Determine the [X, Y] coordinate at the center of the cell enclosing the given text.  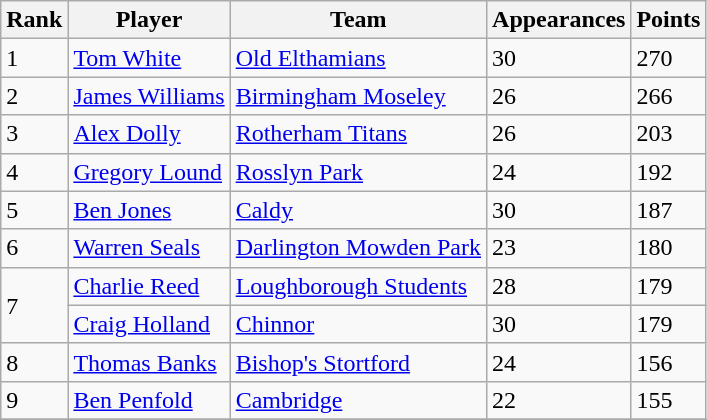
6 [34, 248]
8 [34, 362]
Gregory Lound [149, 172]
270 [668, 58]
2 [34, 96]
Caldy [358, 210]
23 [559, 248]
Charlie Reed [149, 286]
266 [668, 96]
James Williams [149, 96]
28 [559, 286]
4 [34, 172]
3 [34, 134]
Old Elthamians [358, 58]
Chinnor [358, 324]
7 [34, 305]
Player [149, 20]
Appearances [559, 20]
1 [34, 58]
Alex Dolly [149, 134]
Bishop's Stortford [358, 362]
Rosslyn Park [358, 172]
Points [668, 20]
Craig Holland [149, 324]
Thomas Banks [149, 362]
Rotherham Titans [358, 134]
Tom White [149, 58]
Darlington Mowden Park [358, 248]
22 [559, 400]
Birmingham Moseley [358, 96]
5 [34, 210]
203 [668, 134]
Ben Penfold [149, 400]
9 [34, 400]
155 [668, 400]
Cambridge [358, 400]
Warren Seals [149, 248]
180 [668, 248]
Rank [34, 20]
Ben Jones [149, 210]
192 [668, 172]
156 [668, 362]
Loughborough Students [358, 286]
Team [358, 20]
187 [668, 210]
